Search for the cell housing the specified text and yield its [X, Y] center coordinate. 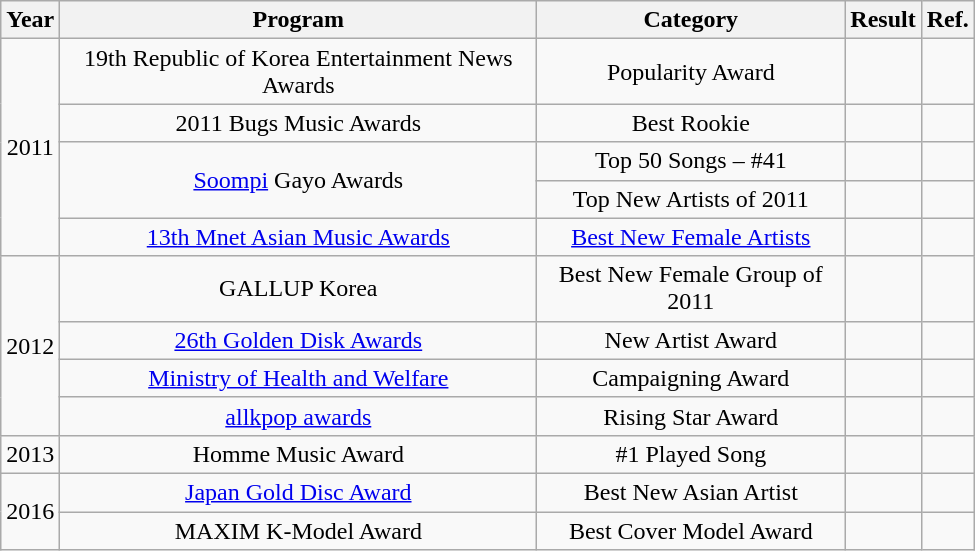
GALLUP Korea [298, 288]
Popularity Award [691, 72]
Homme Music Award [298, 454]
Best Rookie [691, 123]
Top 50 Songs – #41 [691, 161]
Best New Female Artists [691, 237]
19th Republic of Korea Entertainment News Awards [298, 72]
2011 [30, 148]
Year [30, 20]
Ministry of Health and Welfare [298, 378]
13th Mnet Asian Music Awards [298, 237]
2012 [30, 346]
2011 Bugs Music Awards [298, 123]
26th Golden Disk Awards [298, 340]
Top New Artists of 2011 [691, 199]
Ref. [948, 20]
Best New Asian Artist [691, 492]
Program [298, 20]
Category [691, 20]
#1 Played Song [691, 454]
allkpop awards [298, 416]
Result [883, 20]
Japan Gold Disc Award [298, 492]
New Artist Award [691, 340]
Best New Female Group of 2011 [691, 288]
2016 [30, 511]
Campaigning Award [691, 378]
Rising Star Award [691, 416]
Soompi Gayo Awards [298, 180]
2013 [30, 454]
Best Cover Model Award [691, 531]
MAXIM K-Model Award [298, 531]
